Return the (x, y) coordinate for the center point of the cell that contains the specified text.  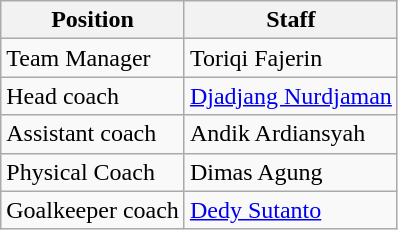
Position (93, 20)
Physical Coach (93, 172)
Djadjang Nurdjaman (290, 96)
Head coach (93, 96)
Team Manager (93, 58)
Goalkeeper coach (93, 210)
Dimas Agung (290, 172)
Andik Ardiansyah (290, 134)
Dedy Sutanto (290, 210)
Assistant coach (93, 134)
Toriqi Fajerin (290, 58)
Staff (290, 20)
